Find where the given text appears and provide that cell's center as [X, Y] coordinate. 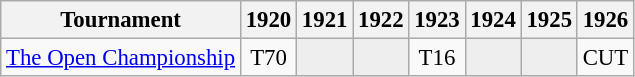
The Open Championship [121, 58]
T16 [437, 58]
1924 [493, 20]
CUT [605, 58]
1921 [325, 20]
1925 [549, 20]
1920 [268, 20]
T70 [268, 58]
1923 [437, 20]
1926 [605, 20]
1922 [381, 20]
Tournament [121, 20]
